From the cell containing the given text, extract its center point as (x, y) coordinate. 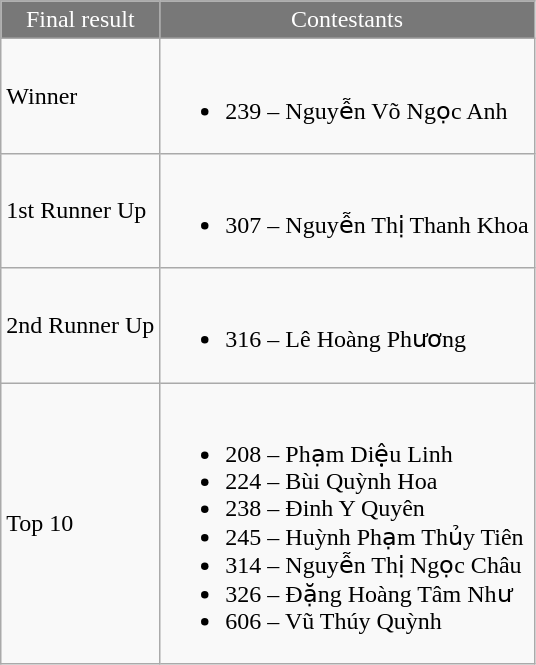
Contestants (347, 20)
1st Runner Up (80, 210)
Final result (80, 20)
Winner (80, 96)
239 – Nguyễn Võ Ngọc Anh (347, 96)
2nd Runner Up (80, 326)
316 – Lê Hoàng Phương (347, 326)
307 – Nguyễn Thị Thanh Khoa (347, 210)
Top 10 (80, 522)
